Output the [x, y] coordinate of the center of the cell containing the given text.  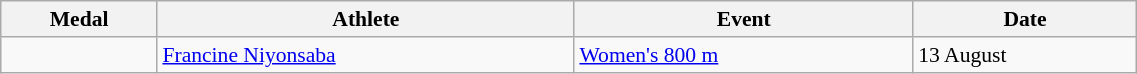
Medal [80, 19]
Date [1025, 19]
Event [744, 19]
Francine Niyonsaba [366, 55]
Athlete [366, 19]
Women's 800 m [744, 55]
13 August [1025, 55]
